Detect which cell encompasses the target text, then output its [X, Y] center coordinate. 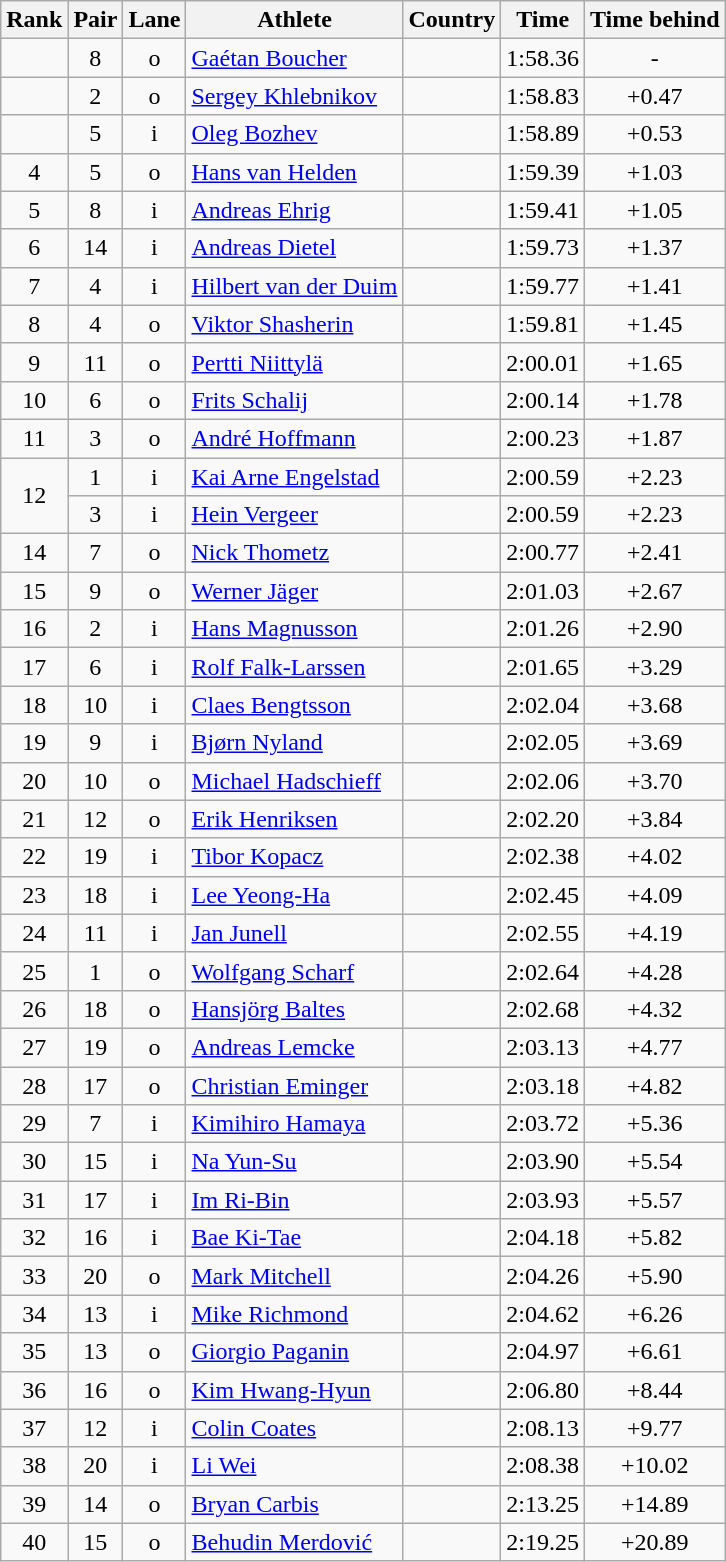
+6.61 [654, 1352]
Kimihiro Hamaya [294, 1124]
2:02.38 [543, 857]
2:02.64 [543, 971]
2:08.13 [543, 1428]
Hansjörg Baltes [294, 1009]
Na Yun-Su [294, 1162]
+10.02 [654, 1466]
Pair [96, 20]
Giorgio Paganin [294, 1352]
+5.82 [654, 1238]
2:03.93 [543, 1200]
27 [34, 1047]
André Hoffmann [294, 438]
2:01.03 [543, 591]
Nick Thometz [294, 553]
2:03.72 [543, 1124]
Gaétan Boucher [294, 58]
2:04.62 [543, 1314]
2:03.13 [543, 1047]
+1.78 [654, 400]
+4.09 [654, 895]
1:58.89 [543, 134]
+4.19 [654, 933]
+1.65 [654, 362]
2:02.20 [543, 819]
+2.41 [654, 553]
Mike Richmond [294, 1314]
Lane [154, 20]
+3.84 [654, 819]
29 [34, 1124]
30 [34, 1162]
Bae Ki-Tae [294, 1238]
Michael Hadschieff [294, 781]
+3.69 [654, 743]
Wolfgang Scharf [294, 971]
+0.53 [654, 134]
Time behind [654, 20]
2:02.06 [543, 781]
Lee Yeong-Ha [294, 895]
Andreas Dietel [294, 248]
2:01.65 [543, 667]
+4.82 [654, 1085]
+1.41 [654, 286]
Hans Magnusson [294, 629]
Hans van Helden [294, 172]
+5.57 [654, 1200]
Sergey Khlebnikov [294, 96]
Tibor Kopacz [294, 857]
Oleg Bozhev [294, 134]
Hilbert van der Duim [294, 286]
+2.90 [654, 629]
- [654, 58]
Athlete [294, 20]
36 [34, 1390]
25 [34, 971]
Werner Jäger [294, 591]
2:08.38 [543, 1466]
37 [34, 1428]
31 [34, 1200]
Im Ri-Bin [294, 1200]
2:04.18 [543, 1238]
26 [34, 1009]
+4.32 [654, 1009]
+4.77 [654, 1047]
Viktor Shasherin [294, 324]
21 [34, 819]
Erik Henriksen [294, 819]
39 [34, 1504]
+2.67 [654, 591]
1:59.73 [543, 248]
2:04.97 [543, 1352]
+5.54 [654, 1162]
24 [34, 933]
Country [452, 20]
+3.70 [654, 781]
2:00.77 [543, 553]
1:58.83 [543, 96]
23 [34, 895]
Bryan Carbis [294, 1504]
2:01.26 [543, 629]
2:19.25 [543, 1542]
Time [543, 20]
2:00.14 [543, 400]
1:59.77 [543, 286]
+4.02 [654, 857]
Jan Junell [294, 933]
Rank [34, 20]
38 [34, 1466]
Colin Coates [294, 1428]
+8.44 [654, 1390]
2:02.68 [543, 1009]
Hein Vergeer [294, 515]
+0.47 [654, 96]
Behudin Merdović [294, 1542]
+3.29 [654, 667]
2:03.90 [543, 1162]
2:03.18 [543, 1085]
+3.68 [654, 705]
+4.28 [654, 971]
+20.89 [654, 1542]
Christian Eminger [294, 1085]
Kai Arne Engelstad [294, 477]
22 [34, 857]
1:58.36 [543, 58]
Andreas Ehrig [294, 210]
2:06.80 [543, 1390]
2:02.45 [543, 895]
+5.36 [654, 1124]
33 [34, 1276]
+14.89 [654, 1504]
2:02.04 [543, 705]
40 [34, 1542]
Bjørn Nyland [294, 743]
Frits Schalij [294, 400]
+1.37 [654, 248]
+1.03 [654, 172]
1:59.39 [543, 172]
+1.45 [654, 324]
2:02.05 [543, 743]
Rolf Falk-Larssen [294, 667]
2:13.25 [543, 1504]
35 [34, 1352]
32 [34, 1238]
2:00.23 [543, 438]
+9.77 [654, 1428]
Mark Mitchell [294, 1276]
+5.90 [654, 1276]
+1.05 [654, 210]
Claes Bengtsson [294, 705]
+6.26 [654, 1314]
1:59.41 [543, 210]
2:00.01 [543, 362]
Pertti Niittylä [294, 362]
Kim Hwang-Hyun [294, 1390]
34 [34, 1314]
28 [34, 1085]
Andreas Lemcke [294, 1047]
1:59.81 [543, 324]
Li Wei [294, 1466]
2:04.26 [543, 1276]
2:02.55 [543, 933]
+1.87 [654, 438]
